Provide the (X, Y) coordinate of the cell's center where the given text is located.  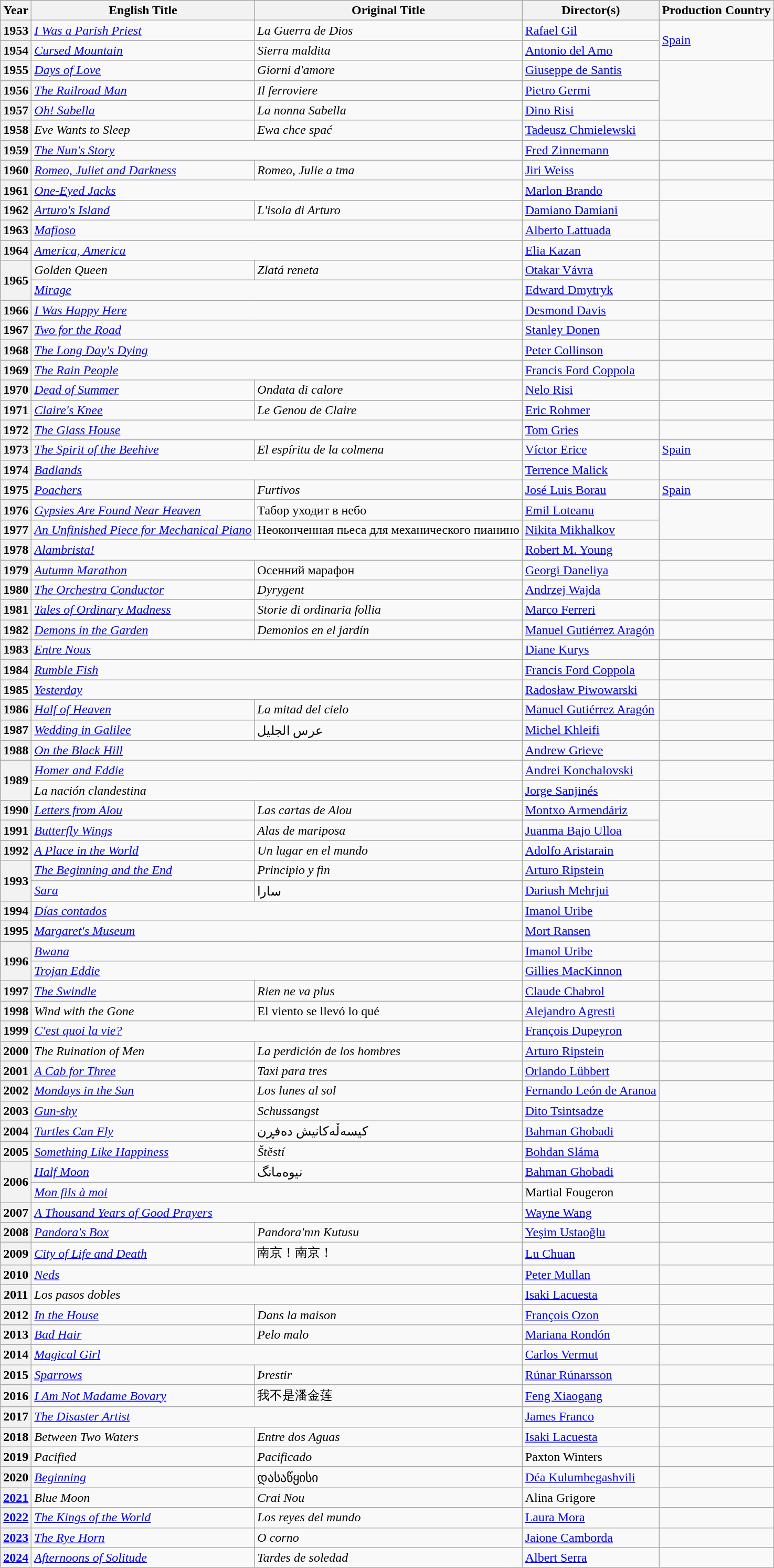
Lu Chuan (591, 1254)
Eric Rohmer (591, 410)
Nelo Risi (591, 390)
Wayne Wang (591, 1212)
Jorge Sanjinés (591, 791)
François Dupeyron (591, 1031)
José Luis Borau (591, 490)
Damiano Damiani (591, 210)
1980 (16, 590)
1998 (16, 1011)
English Title (143, 10)
1970 (16, 390)
سارا (388, 891)
Autumn Marathon (143, 570)
Štěstí (388, 1152)
Rumble Fish (277, 670)
Dans la maison (388, 1314)
2013 (16, 1334)
2007 (16, 1212)
2003 (16, 1111)
1983 (16, 650)
Blue Moon (143, 1498)
Homer and Eddie (277, 771)
1987 (16, 730)
Terrence Malick (591, 470)
Andrei Konchalovski (591, 771)
1966 (16, 310)
Juanma Bajo Ulloa (591, 830)
The Kings of the World (143, 1518)
In the House (143, 1314)
The Rye Horn (143, 1538)
The Nun's Story (277, 150)
Jaione Camborda (591, 1538)
Dead of Summer (143, 390)
Rafael Gil (591, 30)
2004 (16, 1131)
Storie di ordinaria follia (388, 610)
Ondata di calore (388, 390)
Табор уходит в небо (388, 510)
Pietro Germi (591, 90)
Alina Grigore (591, 1498)
Stanley Donen (591, 330)
Pandora'nın Kutusu (388, 1233)
A Cab for Three (143, 1071)
2002 (16, 1091)
The Railroad Man (143, 90)
Emil Loteanu (591, 510)
我不是潘金莲 (388, 1396)
Fred Zinnemann (591, 150)
Gillies MacKinnon (591, 971)
1955 (16, 70)
Martial Fougeron (591, 1192)
I Am Not Madame Bovary (143, 1396)
A Place in the World (143, 850)
Þrestir (388, 1375)
Wind with the Gone (143, 1011)
The Swindle (143, 991)
Two for the Road (277, 330)
1978 (16, 550)
Fernando León de Aranoa (591, 1091)
Edward Dmytryk (591, 290)
Pandora's Box (143, 1233)
Tadeusz Chmielewski (591, 130)
Half of Heaven (143, 710)
2021 (16, 1498)
1991 (16, 830)
Il ferroviere (388, 90)
L'isola di Arturo (388, 210)
დასაწყისი (388, 1477)
The Rain People (277, 370)
James Franco (591, 1417)
Adolfo Aristarain (591, 850)
کیسەڵەکانیش دەفڕن (388, 1131)
Original Title (388, 10)
Marco Ferreri (591, 610)
America, America (277, 250)
Los pasos dobles (277, 1295)
Tom Gries (591, 430)
2020 (16, 1477)
Wedding in Galilee (143, 730)
Neds (277, 1275)
Georgi Daneliya (591, 570)
Albert Serra (591, 1558)
Poachers (143, 490)
The Orchestra Conductor (143, 590)
Taxi para tres (388, 1071)
Laura Mora (591, 1518)
2016 (16, 1396)
La nonna Sabella (388, 110)
1959 (16, 150)
1977 (16, 530)
1956 (16, 90)
1975 (16, 490)
Carlos Vermut (591, 1354)
Michel Khleifi (591, 730)
Andrzej Wajda (591, 590)
Los reyes del mundo (388, 1518)
1993 (16, 881)
Tales of Ordinary Madness (143, 610)
I Was Happy Here (277, 310)
Alberto Lattuada (591, 230)
Days of Love (143, 70)
1954 (16, 50)
Year (16, 10)
1957 (16, 110)
El viento se llevó lo qué (388, 1011)
Demonios en el jardín (388, 630)
1999 (16, 1031)
Oh! Sabella (143, 110)
Pelo malo (388, 1334)
2000 (16, 1051)
City of Life and Death (143, 1254)
1997 (16, 991)
1974 (16, 470)
Radosław Piwowarski (591, 690)
Diane Kurys (591, 650)
Golden Queen (143, 270)
1963 (16, 230)
Gypsies Are Found Near Heaven (143, 510)
Pacificado (388, 1457)
2019 (16, 1457)
1969 (16, 370)
Trojan Eddie (277, 971)
Las cartas de Alou (388, 811)
Entre Nous (277, 650)
La perdición de los hombres (388, 1051)
Неоконченная пьеса для механического пианино (388, 530)
Rúnar Rúnarsson (591, 1375)
Antonio del Amo (591, 50)
Yesterday (277, 690)
La nación clandestina (277, 791)
Between Two Waters (143, 1437)
The Glass House (277, 430)
Arturo's Island (143, 210)
1971 (16, 410)
2008 (16, 1233)
Butterfly Wings (143, 830)
Sara (143, 891)
Principio y fin (388, 870)
Otakar Vávra (591, 270)
1953 (16, 30)
2015 (16, 1375)
2024 (16, 1558)
1976 (16, 510)
2017 (16, 1417)
1964 (16, 250)
Production Country (716, 10)
Nikita Mikhalkov (591, 530)
1986 (16, 710)
Romeo, Juliet and Darkness (143, 170)
1965 (16, 280)
Feng Xiaogang (591, 1396)
El espíritu de la colmena (388, 450)
Bwana (277, 951)
Un lugar en el mundo (388, 850)
La mitad del cielo (388, 710)
Mon fils à moi (277, 1192)
Mirage (277, 290)
Yeşim Ustaoğlu (591, 1233)
Something Like Happiness (143, 1152)
Claire's Knee (143, 410)
Turtles Can Fly (143, 1131)
Furtivos (388, 490)
2018 (16, 1437)
Jiri Weiss (591, 170)
Peter Collinson (591, 350)
François Ozon (591, 1314)
Alas de mariposa (388, 830)
1996 (16, 961)
1968 (16, 350)
C'est quoi la vie? (277, 1031)
2006 (16, 1182)
Desmond Davis (591, 310)
Mondays in the Sun (143, 1091)
2009 (16, 1254)
Alambrista! (277, 550)
عرس الجليل (388, 730)
Montxo Armendáriz (591, 811)
The Long Day's Dying (277, 350)
1958 (16, 130)
Sparrows (143, 1375)
Half Moon (143, 1172)
Cursed Mountain (143, 50)
Peter Mullan (591, 1275)
Elia Kazan (591, 250)
1985 (16, 690)
Rien ne va plus (388, 991)
Ewa chce spać (388, 130)
Осенний марафон (388, 570)
Demons in the Garden (143, 630)
The Disaster Artist (277, 1417)
2005 (16, 1152)
Dyrygent (388, 590)
2010 (16, 1275)
Zlatá reneta (388, 270)
Badlands (277, 470)
The Ruination of Men (143, 1051)
One-Eyed Jacks (277, 190)
1992 (16, 850)
I Was a Parish Priest (143, 30)
Afternoons of Solitude (143, 1558)
Mort Ransen (591, 931)
1961 (16, 190)
1990 (16, 811)
2001 (16, 1071)
1967 (16, 330)
Mariana Rondón (591, 1334)
Gun-shy (143, 1111)
Le Genou de Claire (388, 410)
An Unfinished Piece for Mechanical Piano (143, 530)
The Beginning and the End (143, 870)
Tardes de soledad (388, 1558)
1995 (16, 931)
2014 (16, 1354)
Beginning (143, 1477)
Giuseppe de Santis (591, 70)
Orlando Lübbert (591, 1071)
1984 (16, 670)
Mafioso (277, 230)
Robert M. Young (591, 550)
1994 (16, 911)
Bohdan Sláma (591, 1152)
Bad Hair (143, 1334)
Magical Girl (277, 1354)
Dito Tsintsadze (591, 1111)
Romeo, Julie a tma (388, 170)
Paxton Winters (591, 1457)
1972 (16, 430)
1962 (16, 210)
1979 (16, 570)
Marlon Brando (591, 190)
1973 (16, 450)
La Guerra de Dios (388, 30)
Eve Wants to Sleep (143, 130)
2011 (16, 1295)
O corno (388, 1538)
On the Black Hill (277, 751)
Alejandro Agresti (591, 1011)
Víctor Erice (591, 450)
A Thousand Years of Good Prayers (277, 1212)
1981 (16, 610)
Sierra maldita (388, 50)
The Spirit of the Beehive (143, 450)
Días contados (277, 911)
Dariush Mehrjui (591, 891)
1989 (16, 781)
Schussangst (388, 1111)
نیوەمانگ (388, 1172)
1960 (16, 170)
Andrew Grieve (591, 751)
南京！南京！ (388, 1254)
2023 (16, 1538)
Letters from Alou (143, 811)
2012 (16, 1314)
Déa Kulumbegashvili (591, 1477)
1982 (16, 630)
Los lunes al sol (388, 1091)
2022 (16, 1518)
Pacified (143, 1457)
Giorni d'amore (388, 70)
Claude Chabrol (591, 991)
Director(s) (591, 10)
Entre dos Aguas (388, 1437)
1988 (16, 751)
Crai Nou (388, 1498)
Dino Risi (591, 110)
Margaret's Museum (277, 931)
